Output the [X, Y] coordinate of the center of the cell containing the given text.  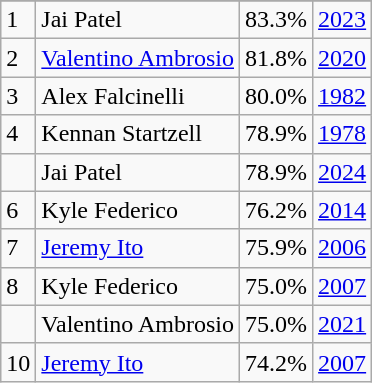
2024 [342, 172]
2 [18, 58]
7 [18, 248]
75.9% [276, 248]
1978 [342, 134]
2006 [342, 248]
3 [18, 96]
1982 [342, 96]
8 [18, 286]
Alex Falcinelli [138, 96]
83.3% [276, 20]
Kennan Startzell [138, 134]
76.2% [276, 210]
10 [18, 362]
4 [18, 134]
2023 [342, 20]
81.8% [276, 58]
2020 [342, 58]
1 [18, 20]
80.0% [276, 96]
6 [18, 210]
2014 [342, 210]
2021 [342, 324]
74.2% [276, 362]
